Capture the cell that displays the provided text and extract its [X, Y] central coordinate. 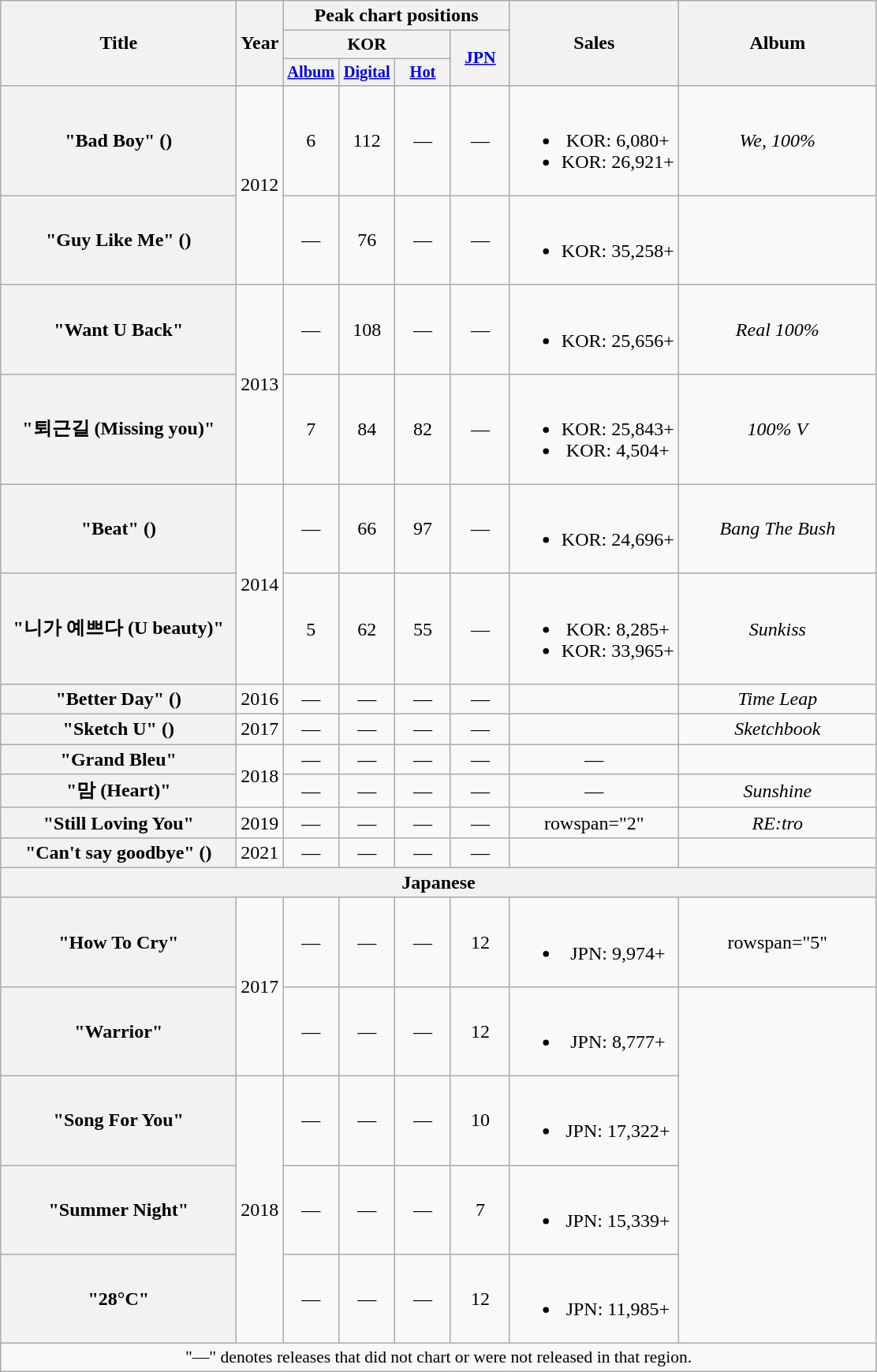
Bang The Bush [778, 528]
KOR: 25,843+ KOR: 4,504+ [594, 429]
"맘 (Heart)" [118, 792]
"—" denotes releases that did not chart or were not released in that region. [438, 1358]
"28°C" [118, 1299]
KOR: 25,656+ [594, 330]
"Warrior" [118, 1031]
Sunshine [778, 792]
JPN: 15,339+ [594, 1210]
KOR: 8,285+ KOR: 33,965+ [594, 628]
Sales [594, 43]
"Want U Back" [118, 330]
"Can't say goodbye" () [118, 852]
"Still Loving You" [118, 822]
97 [423, 528]
Hot [423, 72]
"Grand Bleu" [118, 759]
2021 [260, 852]
rowspan="5" [778, 941]
"Song For You" [118, 1121]
KOR: 24,696+ [594, 528]
Real 100% [778, 330]
2013 [260, 385]
RE:tro [778, 822]
rowspan="2" [594, 822]
KOR [368, 45]
Digital [368, 72]
Peak chart positions [396, 16]
66 [368, 528]
108 [368, 330]
JPN: 9,974+ [594, 941]
Time Leap [778, 699]
KOR: 35,258+ [594, 240]
"니가 예쁘다 (U beauty)" [118, 628]
2014 [260, 583]
"How To Cry" [118, 941]
"Sketch U" () [118, 729]
JPN: 11,985+ [594, 1299]
"Beat" () [118, 528]
KOR: 6,080+ KOR: 26,921+ [594, 140]
62 [368, 628]
2019 [260, 822]
100% V [778, 429]
"Guy Like Me" () [118, 240]
6 [311, 140]
"퇴근길 (Missing you)" [118, 429]
We, 100% [778, 140]
"Bad Boy" () [118, 140]
Sunkiss [778, 628]
"Better Day" () [118, 699]
Year [260, 43]
55 [423, 628]
Title [118, 43]
Sketchbook [778, 729]
10 [480, 1121]
JPN [480, 58]
76 [368, 240]
112 [368, 140]
82 [423, 429]
JPN: 17,322+ [594, 1121]
2016 [260, 699]
84 [368, 429]
JPN: 8,777+ [594, 1031]
"Summer Night" [118, 1210]
5 [311, 628]
Japanese [438, 882]
2012 [260, 185]
